Detect which cell encompasses the target text, then output its (x, y) center coordinate. 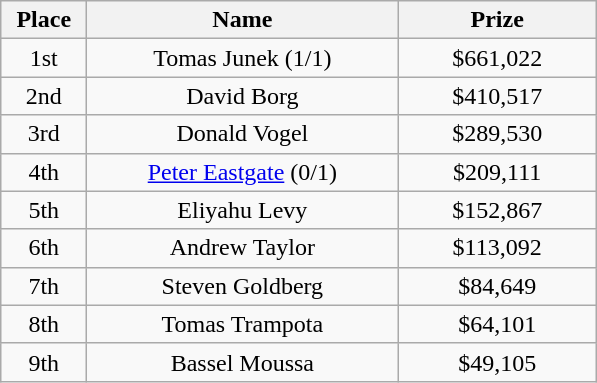
8th (44, 324)
1st (44, 58)
6th (44, 248)
$152,867 (498, 210)
$661,022 (498, 58)
9th (44, 362)
Tomas Junek (1/1) (242, 58)
$289,530 (498, 134)
7th (44, 286)
Donald Vogel (242, 134)
3rd (44, 134)
Bassel Moussa (242, 362)
Prize (498, 20)
Peter Eastgate (0/1) (242, 172)
2nd (44, 96)
David Borg (242, 96)
Eliyahu Levy (242, 210)
Andrew Taylor (242, 248)
$113,092 (498, 248)
$49,105 (498, 362)
4th (44, 172)
Name (242, 20)
Steven Goldberg (242, 286)
$410,517 (498, 96)
$64,101 (498, 324)
$84,649 (498, 286)
$209,111 (498, 172)
5th (44, 210)
Place (44, 20)
Tomas Trampota (242, 324)
